Capture the cell that displays the provided text and extract its [X, Y] central coordinate. 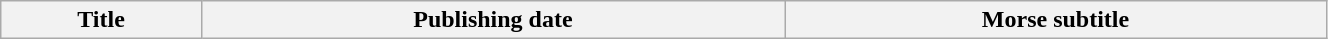
Publishing date [492, 20]
Morse subtitle [1056, 20]
Title [102, 20]
